Detect which cell encompasses the target text, then output its (x, y) center coordinate. 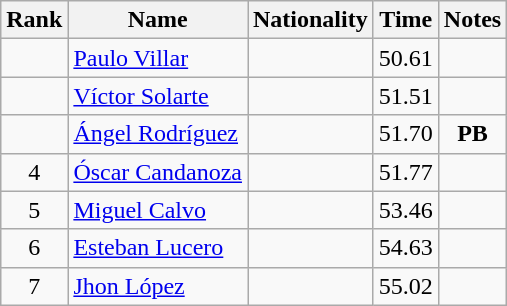
Ángel Rodríguez (158, 134)
Víctor Solarte (158, 96)
Óscar Candanoza (158, 172)
51.70 (406, 134)
Time (406, 20)
Paulo Villar (158, 58)
53.46 (406, 210)
Esteban Lucero (158, 248)
Miguel Calvo (158, 210)
Name (158, 20)
55.02 (406, 286)
7 (34, 286)
50.61 (406, 58)
Jhon López (158, 286)
6 (34, 248)
Rank (34, 20)
PB (472, 134)
51.77 (406, 172)
Nationality (311, 20)
Notes (472, 20)
54.63 (406, 248)
4 (34, 172)
5 (34, 210)
51.51 (406, 96)
